For the text-containing cell, return its midpoint in (X, Y) coordinate format. 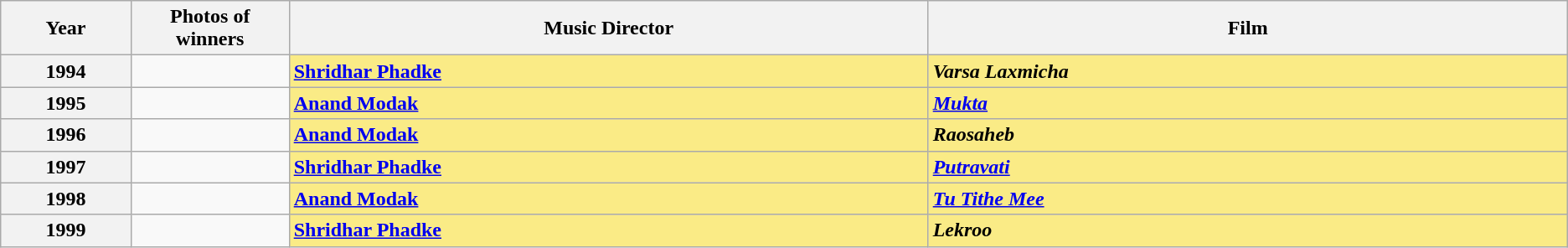
Photos of winners (209, 28)
1994 (66, 71)
1997 (66, 167)
Year (66, 28)
1996 (66, 135)
Putravati (1248, 167)
Mukta (1248, 103)
Raosaheb (1248, 135)
Varsa Laxmicha (1248, 71)
1999 (66, 230)
Tu Tithe Mee (1248, 199)
1995 (66, 103)
Lekroo (1248, 230)
Film (1248, 28)
1998 (66, 199)
Music Director (608, 28)
